Output the [X, Y] coordinate of the center of the cell containing the given text.  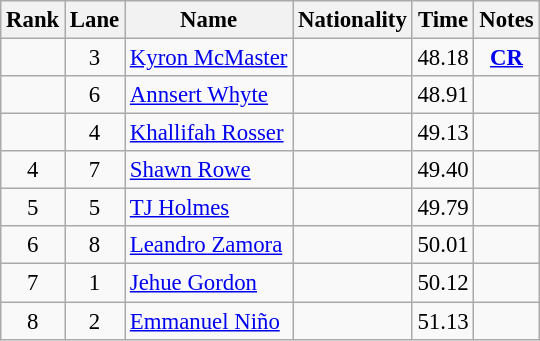
Lane [95, 20]
Name [209, 20]
49.79 [443, 208]
CR [506, 58]
Rank [33, 20]
Leandro Zamora [209, 245]
2 [95, 321]
TJ Holmes [209, 208]
Nationality [352, 20]
51.13 [443, 321]
Jehue Gordon [209, 283]
3 [95, 58]
49.13 [443, 133]
Khallifah Rosser [209, 133]
1 [95, 283]
Emmanuel Niño [209, 321]
Kyron McMaster [209, 58]
Shawn Rowe [209, 170]
Annsert Whyte [209, 95]
48.18 [443, 58]
49.40 [443, 170]
48.91 [443, 95]
Time [443, 20]
50.01 [443, 245]
Notes [506, 20]
50.12 [443, 283]
